Provide the [X, Y] coordinate of the cell's center where the given text is located.  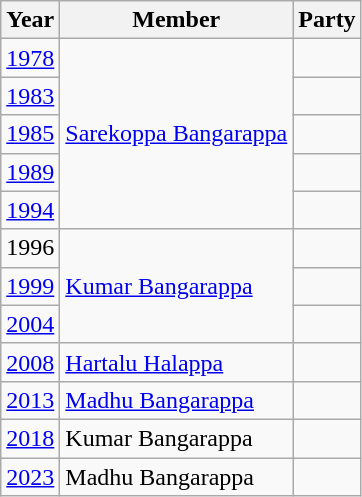
2023 [30, 477]
Hartalu Halappa [176, 362]
2018 [30, 438]
2004 [30, 324]
Sarekoppa Bangarappa [176, 134]
2008 [30, 362]
1978 [30, 58]
1999 [30, 286]
Member [176, 20]
Party [327, 20]
1989 [30, 172]
Year [30, 20]
1994 [30, 210]
2013 [30, 400]
1983 [30, 96]
1996 [30, 248]
1985 [30, 134]
